From the cell containing the given text, extract its center point as [x, y] coordinate. 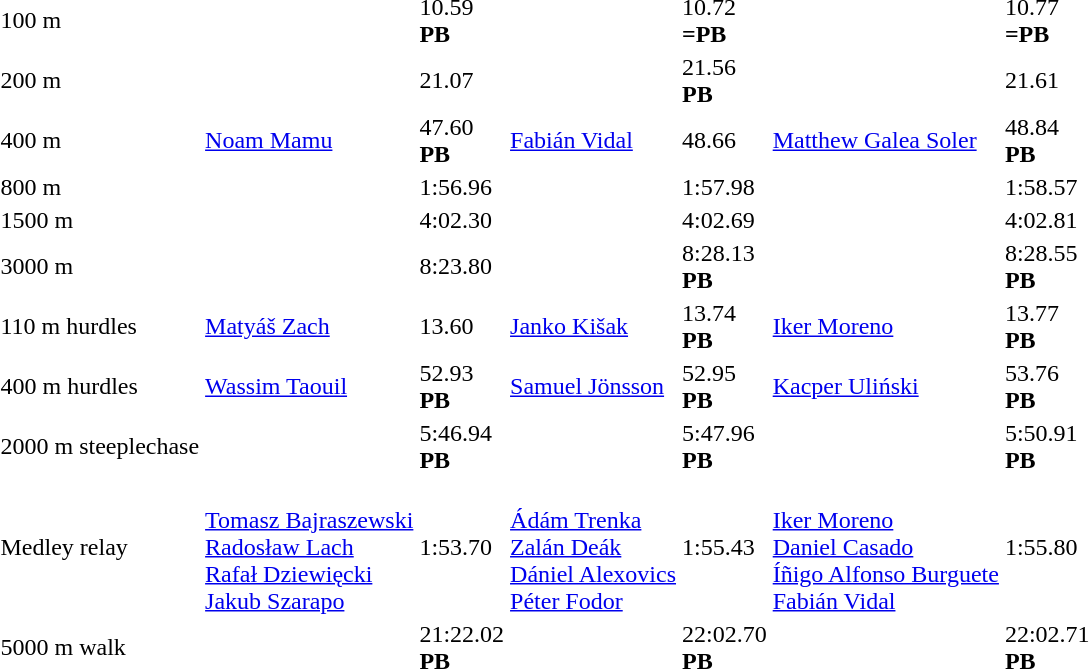
Iker Moreno [886, 326]
48.66 [725, 140]
Matthew Galea Soler [886, 140]
5:46.94PB [462, 446]
1:56.96 [462, 187]
Janko Kišak [594, 326]
21.07 [462, 80]
1:57.98 [725, 187]
52.95PB [725, 386]
13.60 [462, 326]
5:47.96PB [725, 446]
52.93PB [462, 386]
Fabián Vidal [594, 140]
4:02.69 [725, 220]
1:53.70 [462, 547]
8:28.13PB [725, 266]
8:23.80 [462, 266]
Matyáš Zach [310, 326]
Ádám TrenkaZalán DeákDániel AlexovicsPéter Fodor [594, 547]
Tomasz BajraszewskiRadosław LachRafał DziewięckiJakub Szarapo [310, 547]
1:55.43 [725, 547]
Noam Mamu [310, 140]
Samuel Jönsson [594, 386]
47.60PB [462, 140]
Iker MorenoDaniel CasadoÍñigo Alfonso BurgueteFabián Vidal [886, 547]
Kacper Uliński [886, 386]
13.74PB [725, 326]
21.56PB [725, 80]
Wassim Taouil [310, 386]
4:02.30 [462, 220]
